Find where the given text appears and provide that cell's center as (x, y) coordinate. 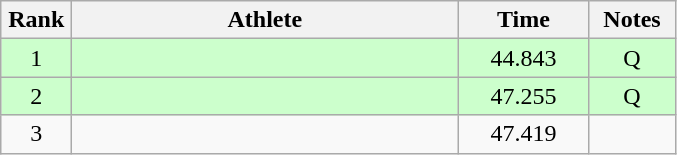
2 (36, 96)
47.419 (524, 134)
3 (36, 134)
44.843 (524, 58)
Time (524, 20)
1 (36, 58)
Rank (36, 20)
Athlete (265, 20)
Notes (632, 20)
47.255 (524, 96)
